For the text-containing cell, return its midpoint in [x, y] coordinate format. 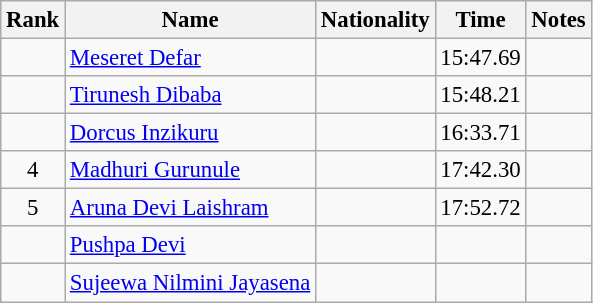
17:42.30 [480, 170]
17:52.72 [480, 208]
Aruna Devi Laishram [190, 208]
4 [33, 170]
Madhuri Gurunule [190, 170]
Notes [558, 20]
Dorcus Inzikuru [190, 133]
Name [190, 20]
16:33.71 [480, 133]
Rank [33, 20]
Meseret Defar [190, 58]
15:47.69 [480, 58]
Tirunesh Dibaba [190, 95]
Nationality [376, 20]
15:48.21 [480, 95]
5 [33, 208]
Time [480, 20]
Pushpa Devi [190, 245]
Sujeewa Nilmini Jayasena [190, 283]
